Pinpoint the cell where the given text exists, returning its [X, Y] midpoint coordinate. 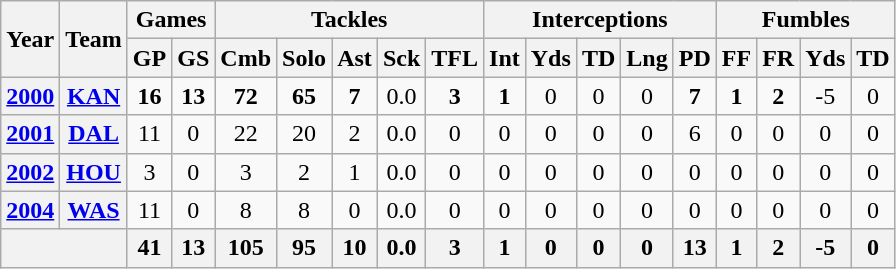
41 [149, 248]
Tackles [350, 20]
2002 [30, 172]
Year [30, 39]
Int [505, 58]
65 [304, 96]
WAS [94, 210]
TFL [455, 58]
10 [355, 248]
GS [194, 58]
HOU [94, 172]
Interceptions [600, 20]
20 [304, 134]
DAL [94, 134]
6 [694, 134]
PD [694, 58]
Sck [401, 58]
Team [94, 39]
FF [736, 58]
Games [170, 20]
72 [246, 96]
KAN [94, 96]
Ast [355, 58]
2001 [30, 134]
95 [304, 248]
22 [246, 134]
Fumbles [806, 20]
Lng [647, 58]
2004 [30, 210]
16 [149, 96]
GP [149, 58]
Solo [304, 58]
105 [246, 248]
2000 [30, 96]
Cmb [246, 58]
FR [778, 58]
